Capture the cell that displays the provided text and extract its [x, y] central coordinate. 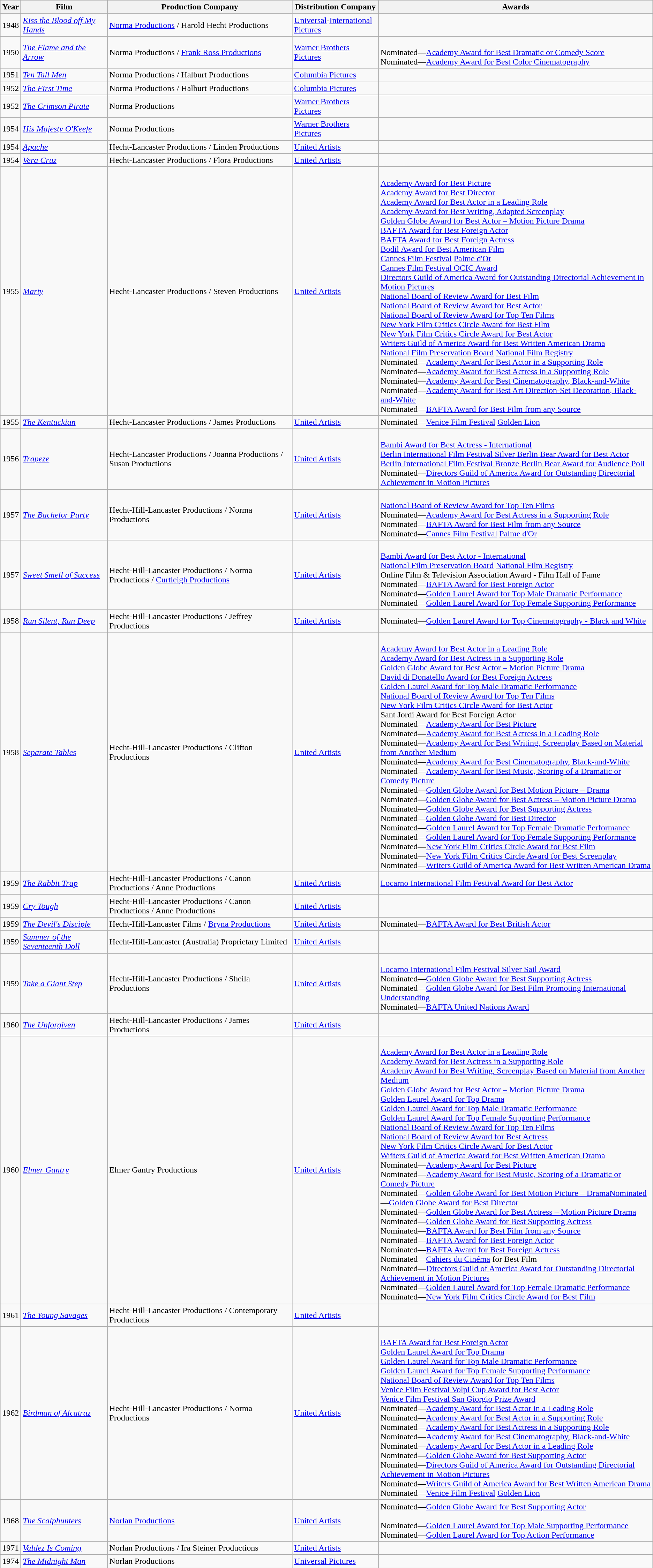
1971 [10, 1548]
Vera Cruz [64, 160]
Ten Tall Men [64, 75]
Sweet Smell of Success [64, 575]
Production Company [200, 7]
The Bachelor Party [64, 514]
Hecht-Hill-Lancaster Productions / Jeffrey Productions [200, 621]
1948 [10, 25]
1951 [10, 75]
Norma Productions / Frank Ross Productions [200, 52]
Run Silent, Run Deep [64, 621]
Hecht-Lancaster Productions / Flora Productions [200, 160]
1950 [10, 52]
1974 [10, 1561]
Locarno International Film Festival Award for Best Actor [516, 883]
The Flame and the Arrow [64, 52]
Norma Productions / Harold Hecht Productions [200, 25]
1962 [10, 1413]
The Unforgiven [64, 1025]
Film [64, 7]
Apache [64, 147]
Birdman of Alcatraz [64, 1413]
Year [10, 7]
Cry Tough [64, 906]
Separate Tables [64, 752]
Hecht-Lancaster Productions / Steven Productions [200, 291]
Marty [64, 291]
Hecht-Hill-Lancaster Productions / Norma Productions / Curtleigh Productions [200, 575]
Universal-International Pictures [336, 25]
The Crimson Pirate [64, 106]
Valdez Is Coming [64, 1548]
The Scalphunters [64, 1521]
Hecht-Hill-Lancaster Productions / James Productions [200, 1025]
Hecht-Lancaster Productions / Joanna Productions / Susan Productions [200, 459]
The Devil's Disciple [64, 924]
Summer of the Seventeenth Doll [64, 942]
Awards [516, 7]
Kiss the Blood off My Hands [64, 25]
The Young Savages [64, 1315]
Take a Giant Step [64, 983]
The Midnight Man [64, 1561]
Hecht-Hill-Lancaster Productions / Clifton Productions [200, 752]
The First Time [64, 88]
The Rabbit Trap [64, 883]
Norlan Productions / Ira Steiner Productions [200, 1548]
Distribution Company [336, 7]
Hecht-Hill-Lancaster Productions / Contemporary Productions [200, 1315]
Hecht-Hill-Lancaster Productions / Sheila Productions [200, 983]
Trapeze [64, 459]
Hecht-Lancaster Productions / Linden Productions [200, 147]
Elmer Gantry [64, 1170]
Hecht-Hill-Lancaster Films / Bryna Productions [200, 924]
1956 [10, 459]
Nominated—Venice Film Festival Golden Lion [516, 422]
The Kentuckian [64, 422]
Hecht-Hill-Lancaster (Australia) Proprietary Limited [200, 942]
His Majesty O'Keefe [64, 129]
1961 [10, 1315]
Nominated—Golden Laurel Award for Top Cinematography - Black and White [516, 621]
Nominated—BAFTA Award for Best British Actor [516, 924]
Elmer Gantry Productions [200, 1170]
Hecht-Lancaster Productions / James Productions [200, 422]
Universal Pictures [336, 1561]
1968 [10, 1521]
Nominated—Academy Award for Best Dramatic or Comedy Score Nominated—Academy Award for Best Color Cinematography [516, 52]
